Output the (x, y) coordinate of the center of the cell containing the given text.  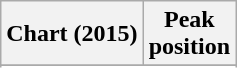
Peakposition (189, 34)
Chart (2015) (72, 34)
